Detect which cell encompasses the target text, then output its [x, y] center coordinate. 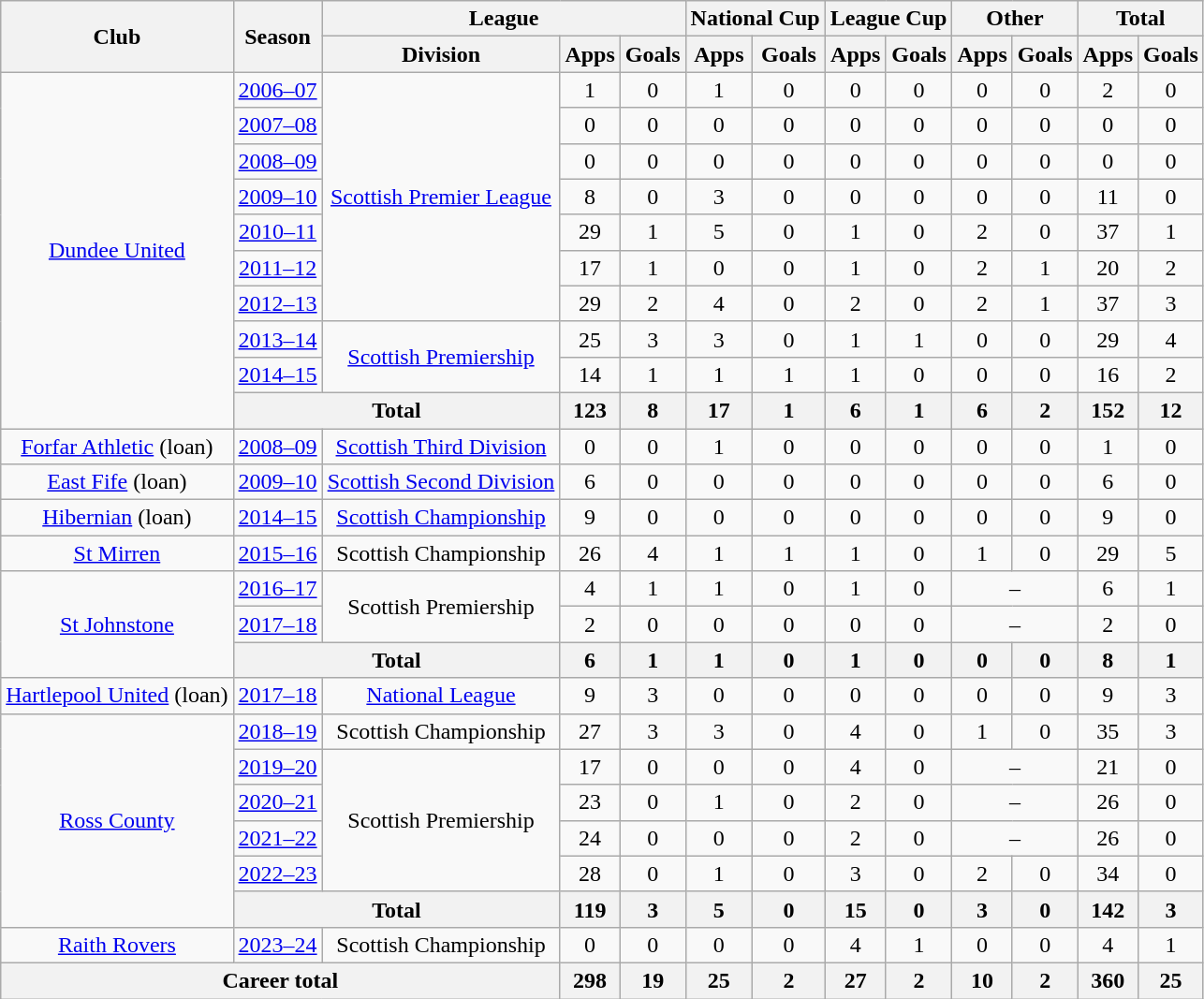
21 [1108, 767]
24 [590, 838]
Forfar Athletic (loan) [117, 447]
Raith Rovers [117, 945]
23 [590, 802]
Hibernian (loan) [117, 518]
20 [1108, 268]
119 [590, 909]
St Johnstone [117, 624]
Club [117, 37]
16 [1108, 375]
Dundee United [117, 251]
2019–20 [277, 767]
2021–22 [277, 838]
34 [1108, 874]
2013–14 [277, 339]
19 [653, 980]
15 [856, 909]
123 [590, 410]
National League [441, 696]
2016–17 [277, 589]
2010–11 [277, 232]
Scottish Premier League [441, 197]
142 [1108, 909]
Hartlepool United (loan) [117, 696]
2015–16 [277, 553]
14 [590, 375]
Other [1015, 19]
Scottish Third Division [441, 447]
League [504, 19]
2018–19 [277, 731]
360 [1108, 980]
152 [1108, 410]
2023–24 [277, 945]
Ross County [117, 820]
Season [277, 37]
Scottish Second Division [441, 482]
35 [1108, 731]
2006–07 [277, 90]
10 [982, 980]
28 [590, 874]
Career total [281, 980]
2020–21 [277, 802]
298 [590, 980]
National Cup [755, 19]
Division [441, 54]
St Mirren [117, 553]
2022–23 [277, 874]
2011–12 [277, 268]
East Fife (loan) [117, 482]
2007–08 [277, 125]
2012–13 [277, 303]
League Cup [888, 19]
12 [1171, 410]
11 [1108, 197]
